Output the [X, Y] coordinate of the center of the cell containing the given text.  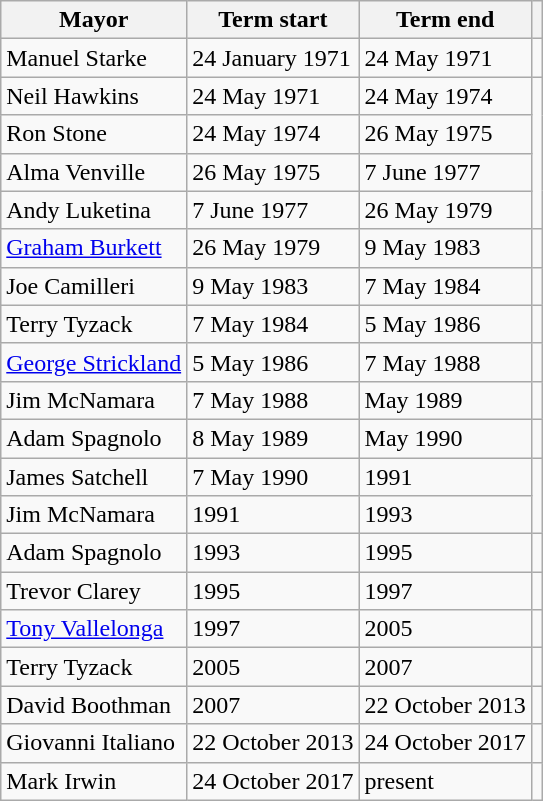
7 May 1990 [273, 477]
Tony Vallelonga [94, 629]
Term end [445, 20]
24 January 1971 [273, 58]
May 1990 [445, 438]
May 1989 [445, 400]
Trevor Clarey [94, 591]
8 May 1989 [273, 438]
Neil Hawkins [94, 96]
Graham Burkett [94, 248]
Joe Camilleri [94, 286]
Mayor [94, 20]
David Boothman [94, 705]
Mark Irwin [94, 781]
Giovanni Italiano [94, 743]
George Strickland [94, 362]
Manuel Starke [94, 58]
Andy Luketina [94, 210]
Alma Venville [94, 172]
James Satchell [94, 477]
present [445, 781]
Ron Stone [94, 134]
Term start [273, 20]
